Extract the (X, Y) coordinate from the center of the cell holding the provided text.  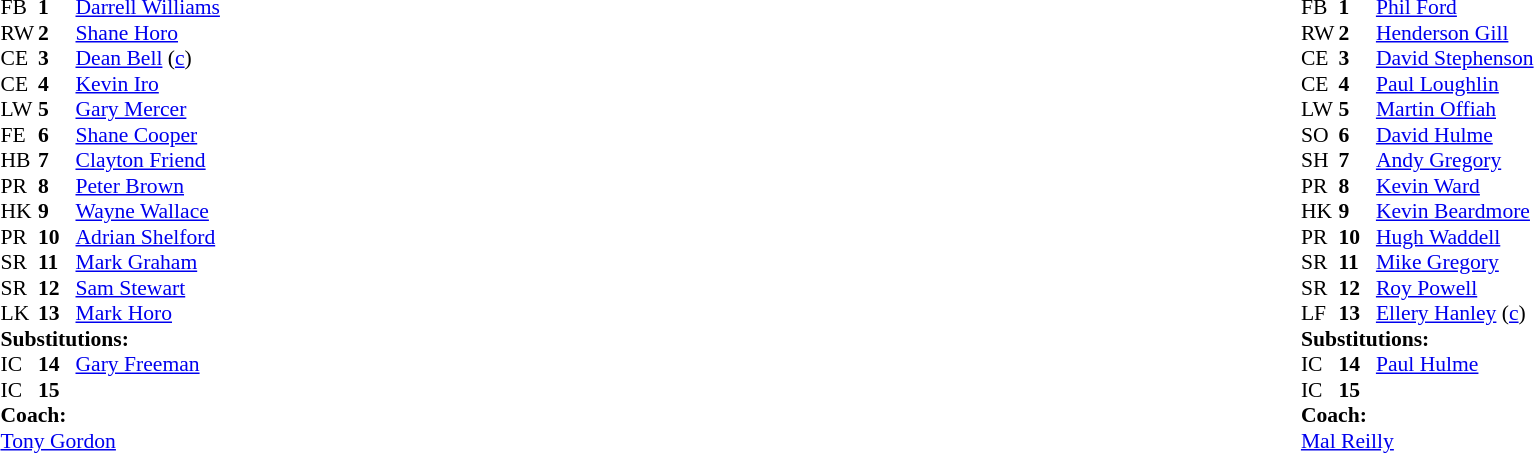
Dean Bell (c) (148, 59)
Martin Offiah (1455, 109)
Clayton Friend (148, 161)
David Stephenson (1455, 59)
Mark Horo (148, 313)
Shane Cooper (148, 135)
SH (1320, 161)
Henderson Gill (1455, 33)
FE (19, 135)
Mark Graham (148, 263)
Mike Gregory (1455, 263)
Kevin Ward (1455, 186)
SO (1320, 135)
LF (1320, 313)
Gary Freeman (148, 365)
Kevin Beardmore (1455, 211)
Adrian Shelford (148, 237)
Ellery Hanley (c) (1455, 313)
David Hulme (1455, 135)
LK (19, 313)
Gary Mercer (148, 109)
Kevin Iro (148, 84)
Paul Loughlin (1455, 84)
Peter Brown (148, 186)
Sam Stewart (148, 288)
Andy Gregory (1455, 161)
Shane Horo (148, 33)
HB (19, 161)
Roy Powell (1455, 288)
Paul Hulme (1455, 365)
Wayne Wallace (148, 211)
Hugh Waddell (1455, 237)
